Return the [x, y] coordinate for the center point of the cell that contains the specified text.  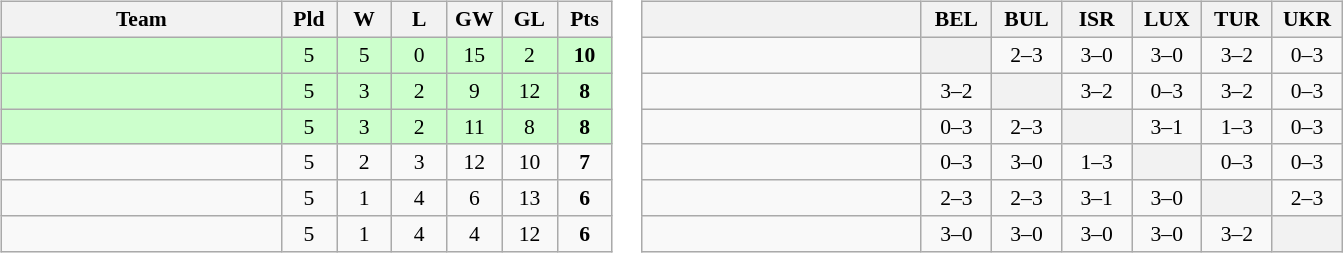
7 [584, 162]
0 [420, 55]
Pts [584, 20]
L [420, 20]
BUL [1026, 20]
ISR [1097, 20]
UKR [1307, 20]
Team [141, 20]
W [364, 20]
9 [474, 91]
TUR [1237, 20]
15 [474, 55]
11 [474, 127]
GL [530, 20]
LUX [1167, 20]
13 [530, 198]
GW [474, 20]
Pld [308, 20]
BEL [956, 20]
